Locate the cell with the specified text and output its [X, Y] center coordinate. 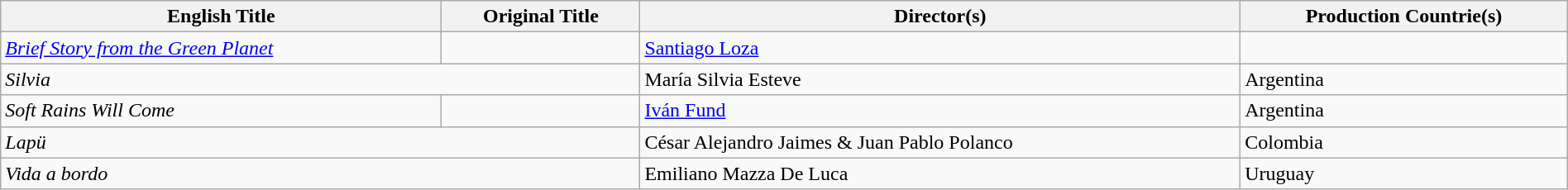
Vida a bordo [321, 173]
María Silvia Esteve [940, 79]
Production Countrie(s) [1404, 17]
Lapü [321, 142]
Colombia [1404, 142]
Brief Story from the Green Planet [222, 48]
Emiliano Mazza De Luca [940, 173]
Silvia [321, 79]
Soft Rains Will Come [222, 111]
Original Title [541, 17]
Uruguay [1404, 173]
César Alejandro Jaimes & Juan Pablo Polanco [940, 142]
Director(s) [940, 17]
Iván Fund [940, 111]
English Title [222, 17]
Santiago Loza [940, 48]
